Return (x, y) of the center of cell containing provided text 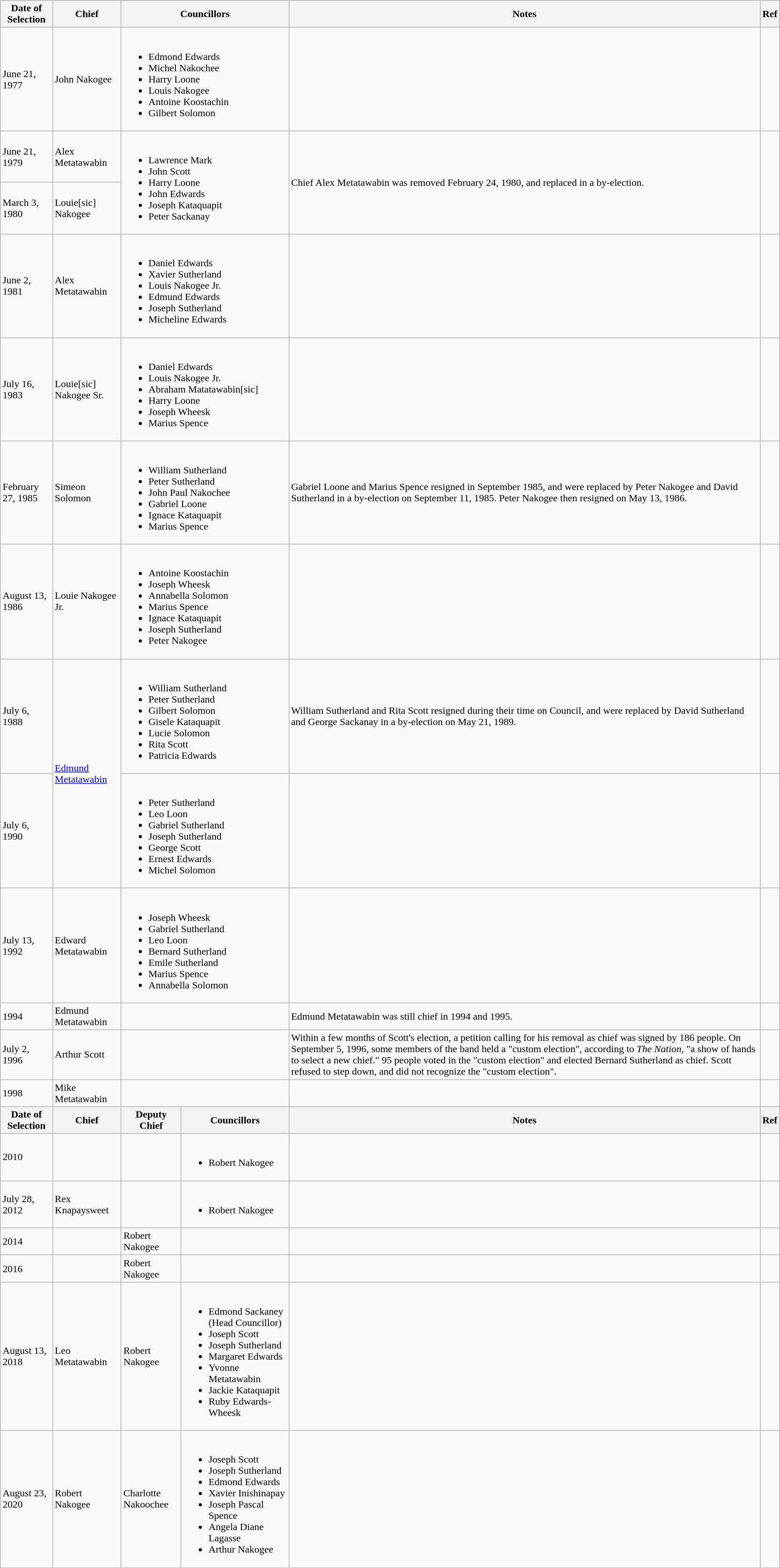
June 21, 1979 (27, 157)
July 13, 1992 (27, 945)
June 21, 1977 (27, 79)
Simeon Solomon (87, 493)
1998 (27, 1093)
John Nakogee (87, 79)
William SutherlandPeter SutherlandGilbert SolomonGisele KataquapitLucie SolomonRita ScottPatricia Edwards (205, 716)
Arthur Scott (87, 1054)
Leo Metatawabin (87, 1356)
Antoine KoostachinJoseph WheeskAnnabella SolomonMarius SpenceIgnace KataquapitJoseph SutherlandPeter Nakogee (205, 602)
Louie[sic] Nakogee (87, 208)
June 2, 1981 (27, 286)
July 2, 1996 (27, 1054)
Deputy Chief (151, 1120)
July 28, 2012 (27, 1204)
Chief Alex Metatawabin was removed February 24, 1980, and replaced in a by-election. (524, 183)
August 13, 1986 (27, 602)
Louie[sic] Nakogee Sr. (87, 389)
Joseph WheeskGabriel SutherlandLeo LoonBernard SutherlandEmile SutherlandMarius SpenceAnnabella Solomon (205, 945)
2014 (27, 1242)
1994 (27, 1016)
Edmund Metatawabin was still chief in 1994 and 1995. (524, 1016)
Charlotte Nakoochee (151, 1499)
Edmond Sackaney (Head Councillor)Joseph ScottJoseph SutherlandMargaret EdwardsYvonne MetatawabinJackie KataquapitRuby Edwards-Wheesk (235, 1356)
2016 (27, 1268)
August 23, 2020 (27, 1499)
Rex Knapaysweet (87, 1204)
Joseph ScottJoseph SutherlandEdmond EdwardsXavier InishinapayJoseph Pascal SpenceAngela Diane LagasseArthur Nakogee (235, 1499)
July 6, 1988 (27, 716)
March 3, 1980 (27, 208)
Mike Metatawabin (87, 1093)
2010 (27, 1158)
Peter SutherlandLeo LoonGabriel SutherlandJoseph SutherlandGeorge ScottErnest EdwardsMichel Solomon (205, 831)
Daniel EdwardsXavier SutherlandLouis Nakogee Jr.Edmund EdwardsJoseph SutherlandMicheline Edwards (205, 286)
Edmond EdwardsMichel NakocheeHarry LooneLouis NakogeeAntoine KoostachinGilbert Solomon (205, 79)
July 16, 1983 (27, 389)
William SutherlandPeter SutherlandJohn Paul NakocheeGabriel LooneIgnace KataquapitMarius Spence (205, 493)
Edward Metatawabin (87, 945)
July 6, 1990 (27, 831)
Daniel EdwardsLouis Nakogee Jr.Abraham Matatawabin[sic]Harry LooneJoseph WheeskMarius Spence (205, 389)
February 27, 1985 (27, 493)
August 13, 2018 (27, 1356)
Lawrence MarkJohn ScottHarry LooneJohn EdwardsJoseph KataquapitPeter Sackanay (205, 183)
Louie Nakogee Jr. (87, 602)
